Scan for the cell matching the given text and deliver its [x, y] coordinate at center. 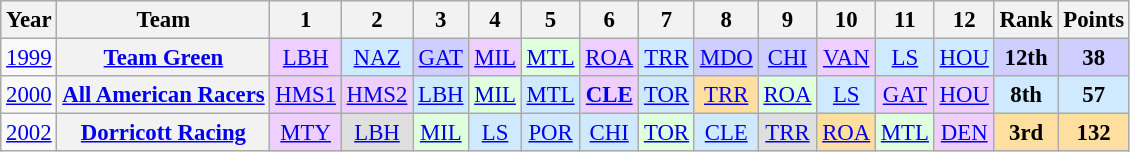
12th [1026, 58]
VAN [846, 58]
NAZ [376, 58]
POR [550, 133]
6 [610, 20]
4 [495, 20]
38 [1094, 58]
HMS2 [376, 95]
2 [376, 20]
8 [726, 20]
2002 [29, 133]
Dorricott Racing [164, 133]
Rank [1026, 20]
Year [29, 20]
Team [164, 20]
2000 [29, 95]
7 [667, 20]
1999 [29, 58]
9 [788, 20]
11 [906, 20]
MDO [726, 58]
12 [964, 20]
132 [1094, 133]
8th [1026, 95]
All American Racers [164, 95]
HMS1 [306, 95]
5 [550, 20]
DEN [964, 133]
57 [1094, 95]
Team Green [164, 58]
1 [306, 20]
MTY [306, 133]
Points [1094, 20]
10 [846, 20]
3rd [1026, 133]
3 [441, 20]
